Detect which cell encompasses the target text, then output its (X, Y) center coordinate. 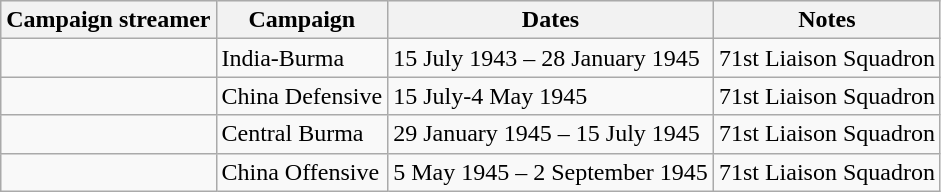
29 January 1945 – 15 July 1945 (551, 134)
15 July 1943 – 28 January 1945 (551, 58)
Campaign streamer (108, 20)
China Defensive (302, 96)
Notes (826, 20)
Campaign (302, 20)
15 July-4 May 1945 (551, 96)
5 May 1945 – 2 September 1945 (551, 172)
Central Burma (302, 134)
China Offensive (302, 172)
India-Burma (302, 58)
Dates (551, 20)
